Provide the (x, y) coordinate of the cell's center where the given text is located.  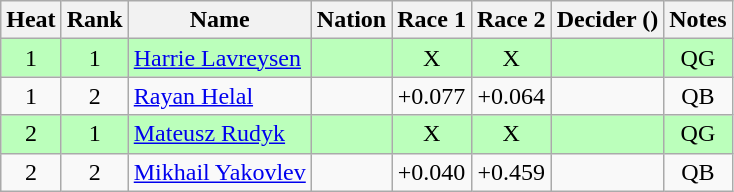
Mikhail Yakovlev (220, 172)
+0.040 (432, 172)
Name (220, 20)
Race 1 (432, 20)
+0.064 (511, 96)
Rank (94, 20)
+0.459 (511, 172)
Notes (698, 20)
Rayan Helal (220, 96)
Decider () (608, 20)
Harrie Lavreysen (220, 58)
Race 2 (511, 20)
Heat (31, 20)
+0.077 (432, 96)
Mateusz Rudyk (220, 134)
Nation (351, 20)
